Locate the cell with the specified text and output its (x, y) center coordinate. 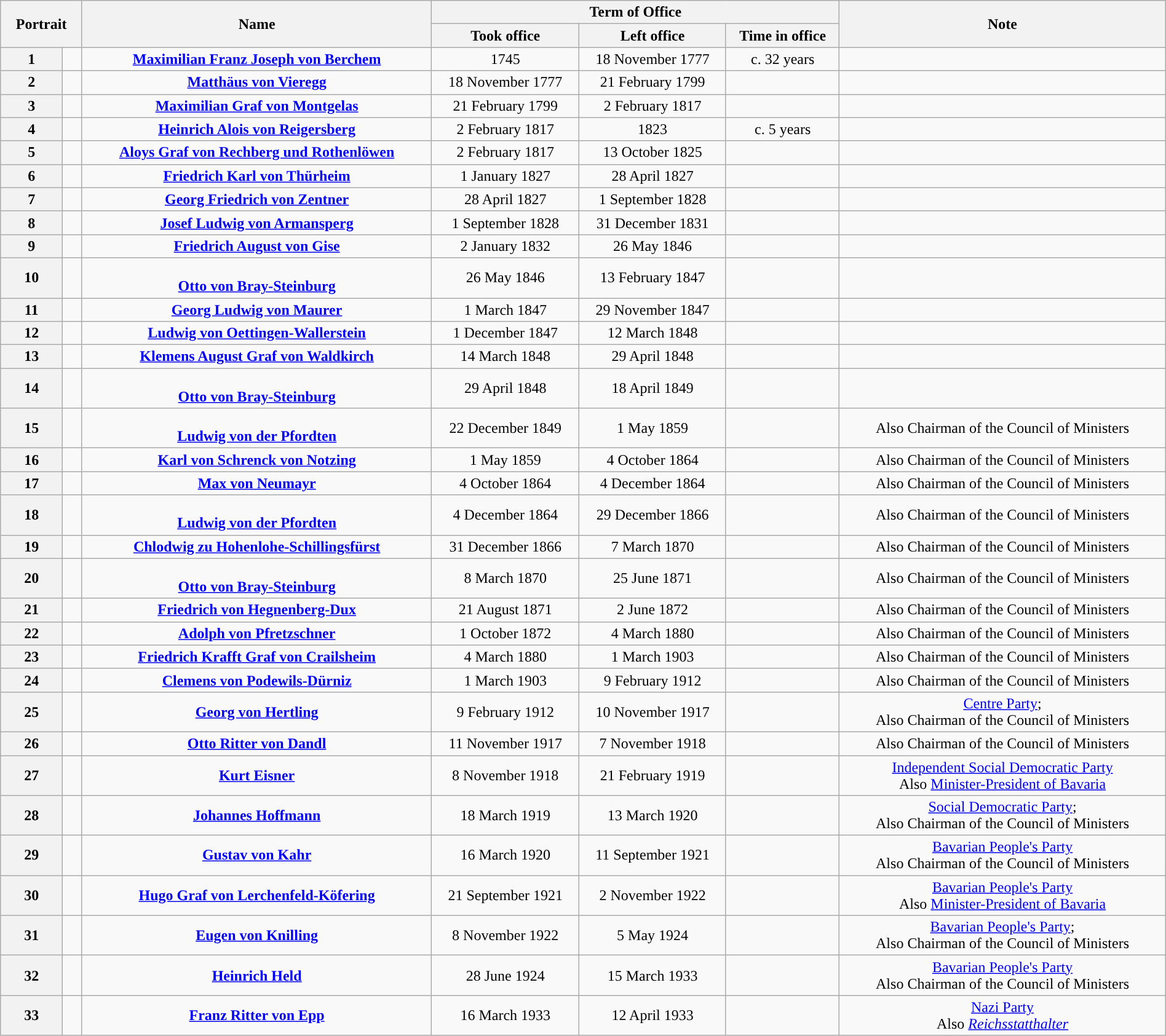
1823 (653, 129)
21 (32, 610)
5 (32, 152)
13 (32, 357)
Centre Party;Also Chairman of the Council of Ministers (1002, 712)
12 March 1848 (653, 333)
Gustav von Kahr (256, 856)
Maximilian Graf von Montgelas (256, 106)
6 (32, 176)
21 February 1919 (653, 775)
8 November 1922 (506, 936)
12 (32, 333)
Adolph von Pfretzschner (256, 633)
26 (32, 743)
Heinrich Held (256, 975)
18 March 1919 (506, 815)
Portrait (42, 24)
Bavarian People's Party;Also Chairman of the Council of Ministers (1002, 936)
2 (32, 82)
13 March 1920 (653, 815)
1745 (506, 59)
17 (32, 483)
2 November 1922 (653, 895)
Maximilian Franz Joseph von Berchem (256, 59)
7 November 1918 (653, 743)
32 (32, 975)
33 (32, 1016)
Otto Ritter von Dandl (256, 743)
Friedrich Karl von Thürheim (256, 176)
7 (32, 199)
29 (32, 856)
14 (32, 389)
Karl von Schrenck von Notzing (256, 460)
25 (32, 712)
11 November 1917 (506, 743)
9 (32, 246)
21 August 1871 (506, 610)
Georg Ludwig von Maurer (256, 309)
Eugen von Knilling (256, 936)
15 (32, 428)
8 November 1918 (506, 775)
13 February 1847 (653, 278)
Hugo Graf von Lerchenfeld-Köfering (256, 895)
Friedrich Krafft Graf von Crailsheim (256, 657)
13 October 1825 (653, 152)
Georg Friedrich von Zentner (256, 199)
Note (1002, 24)
8 March 1870 (506, 578)
Matthäus von Vieregg (256, 82)
11 September 1921 (653, 856)
1 January 1827 (506, 176)
7 March 1870 (653, 547)
4 (32, 129)
19 (32, 547)
1 March 1847 (506, 309)
Friedrich August von Gise (256, 246)
Ludwig von Oettingen-Wallerstein (256, 333)
Franz Ritter von Epp (256, 1016)
Left office (653, 36)
Time in office (782, 36)
Johannes Hoffmann (256, 815)
16 March 1920 (506, 856)
c. 5 years (782, 129)
29 December 1866 (653, 515)
Kurt Eisner (256, 775)
Max von Neumayr (256, 483)
Aloys Graf von Rechberg und Rothenlöwen (256, 152)
10 November 1917 (653, 712)
Took office (506, 36)
25 June 1871 (653, 578)
16 (32, 460)
1 December 1847 (506, 333)
22 (32, 633)
2 June 1872 (653, 610)
Clemens von Podewils-Dürniz (256, 680)
30 (32, 895)
Georg von Hertling (256, 712)
1 (32, 59)
2 January 1832 (506, 246)
5 May 1924 (653, 936)
1 October 1872 (506, 633)
27 (32, 775)
22 December 1849 (506, 428)
Term of Office (636, 12)
Klemens August Graf von Waldkirch (256, 357)
Name (256, 24)
14 March 1848 (506, 357)
28 (32, 815)
11 (32, 309)
Nazi PartyAlso Reichsstatthalter (1002, 1016)
31 December 1831 (653, 223)
Bavarian People's PartyAlso Minister-President of Bavaria (1002, 895)
15 March 1933 (653, 975)
21 September 1921 (506, 895)
31 December 1866 (506, 547)
18 (32, 515)
12 April 1933 (653, 1016)
23 (32, 657)
24 (32, 680)
Friedrich von Hegnenberg-Dux (256, 610)
c. 32 years (782, 59)
16 March 1933 (506, 1016)
Josef Ludwig von Armansperg (256, 223)
Independent Social Democratic PartyAlso Minister-President of Bavaria (1002, 775)
3 (32, 106)
29 November 1847 (653, 309)
20 (32, 578)
18 April 1849 (653, 389)
Heinrich Alois von Reigersberg (256, 129)
10 (32, 278)
Chlodwig zu Hohenlohe-Schillingsfürst (256, 547)
Social Democratic Party;Also Chairman of the Council of Ministers (1002, 815)
31 (32, 936)
28 June 1924 (506, 975)
8 (32, 223)
